Provide the (X, Y) coordinate of the cell's center where the given text is located.  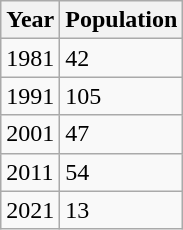
2011 (30, 172)
Population (122, 20)
42 (122, 58)
54 (122, 172)
13 (122, 210)
Year (30, 20)
105 (122, 96)
2001 (30, 134)
1981 (30, 58)
2021 (30, 210)
47 (122, 134)
1991 (30, 96)
